Output the [X, Y] coordinate of the center of the cell containing the given text.  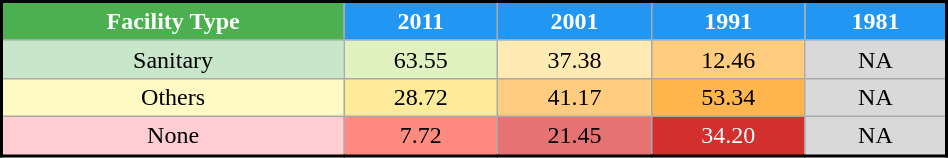
None [173, 136]
7.72 [421, 136]
2011 [421, 22]
Facility Type [173, 22]
21.45 [575, 136]
28.72 [421, 97]
1981 [876, 22]
Others [173, 97]
1991 [728, 22]
53.34 [728, 97]
12.46 [728, 59]
41.17 [575, 97]
34.20 [728, 136]
63.55 [421, 59]
37.38 [575, 59]
2001 [575, 22]
Sanitary [173, 59]
